Detect which cell encompasses the target text, then output its (x, y) center coordinate. 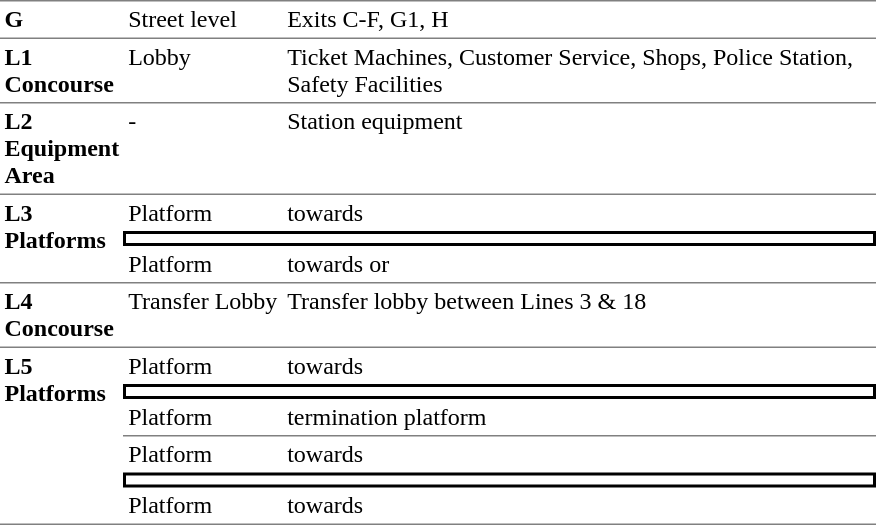
L3Platforms (62, 239)
G (62, 19)
Transfer Lobby (204, 316)
L1Concourse (62, 71)
- (204, 150)
Lobby (204, 71)
L4Concourse (62, 316)
L5Platforms (62, 436)
L2Equipment Area (62, 150)
Street level (204, 19)
